For the text-containing cell, return its midpoint in (X, Y) coordinate format. 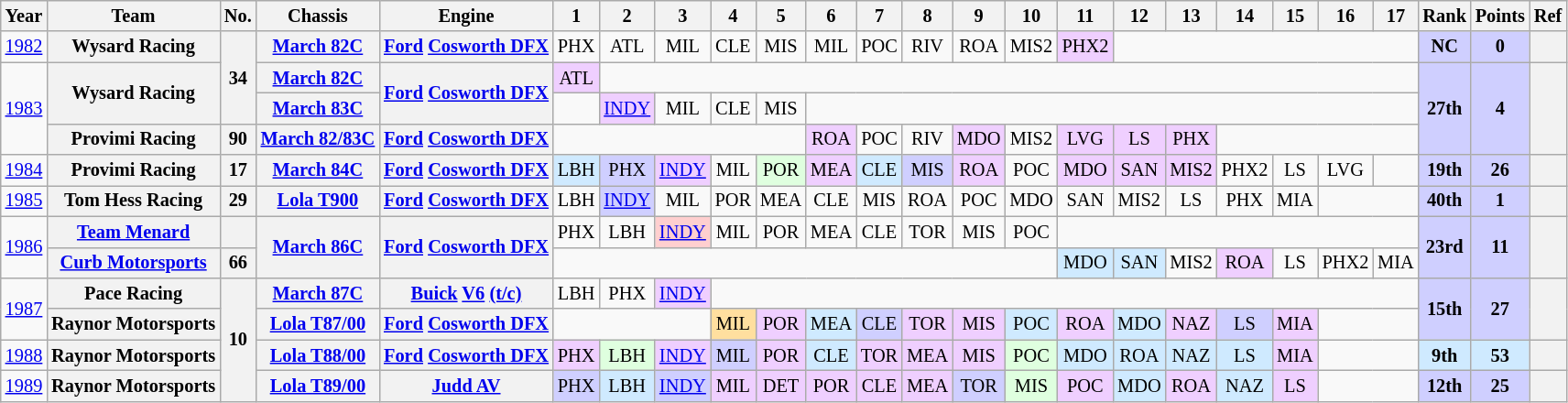
14 (1246, 16)
1987 (24, 308)
Pace Racing (134, 293)
90 (238, 139)
NC (1445, 47)
2 (626, 16)
6 (832, 16)
27th (1445, 108)
19th (1445, 170)
Chassis (318, 16)
9 (978, 16)
0 (1500, 47)
12 (1139, 16)
34 (238, 77)
27 (1500, 308)
53 (1500, 355)
Tom Hess Racing (134, 201)
7 (879, 16)
Rank (1445, 16)
25 (1500, 386)
40th (1445, 201)
Year (24, 16)
1989 (24, 386)
1985 (24, 201)
66 (238, 263)
Ref (1548, 16)
March 82/83C (318, 139)
Lola T89/00 (318, 386)
12th (1445, 386)
Lola T88/00 (318, 355)
Points (1500, 16)
3 (683, 16)
DET (780, 386)
1984 (24, 170)
15th (1445, 308)
9th (1445, 355)
Lola T900 (318, 201)
15 (1295, 16)
March 86C (318, 247)
Engine (466, 16)
23rd (1445, 247)
26 (1500, 170)
Judd AV (466, 386)
1983 (24, 108)
Team (134, 16)
Buick V6 (t/c) (466, 293)
No. (238, 16)
29 (238, 201)
5 (780, 16)
Lola T87/00 (318, 324)
Team Menard (134, 232)
1986 (24, 247)
1988 (24, 355)
March 83C (318, 108)
Curb Motorsports (134, 263)
16 (1346, 16)
1982 (24, 47)
8 (927, 16)
13 (1191, 16)
March 84C (318, 170)
March 87C (318, 293)
